Extract the [X, Y] coordinate from the center of the cell holding the provided text.  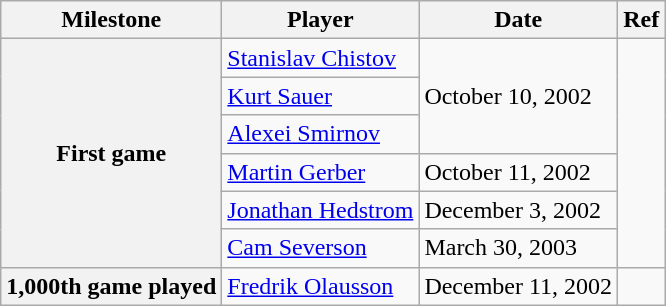
Ref [642, 20]
October 10, 2002 [518, 96]
Fredrik Olausson [320, 286]
March 30, 2003 [518, 248]
Stanislav Chistov [320, 58]
Martin Gerber [320, 172]
December 3, 2002 [518, 210]
Alexei Smirnov [320, 134]
1,000th game played [112, 286]
Date [518, 20]
Milestone [112, 20]
First game [112, 153]
Cam Severson [320, 248]
October 11, 2002 [518, 172]
Kurt Sauer [320, 96]
December 11, 2002 [518, 286]
Jonathan Hedstrom [320, 210]
Player [320, 20]
